Determine the [x, y] coordinate at the center of the cell enclosing the given text.  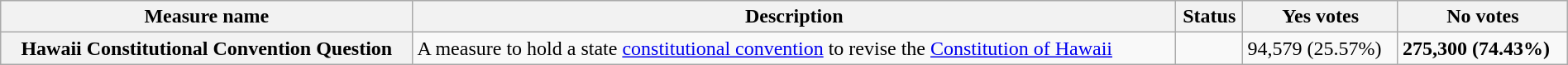
Hawaii Constitutional Convention Question [207, 48]
Description [794, 17]
No votes [1482, 17]
A measure to hold a state constitutional convention to revise the Constitution of Hawaii [794, 48]
Measure name [207, 17]
Yes votes [1320, 17]
Status [1209, 17]
94,579 (25.57%) [1320, 48]
275,300 (74.43%) [1482, 48]
